Output the (X, Y) coordinate of the center of the cell containing the given text.  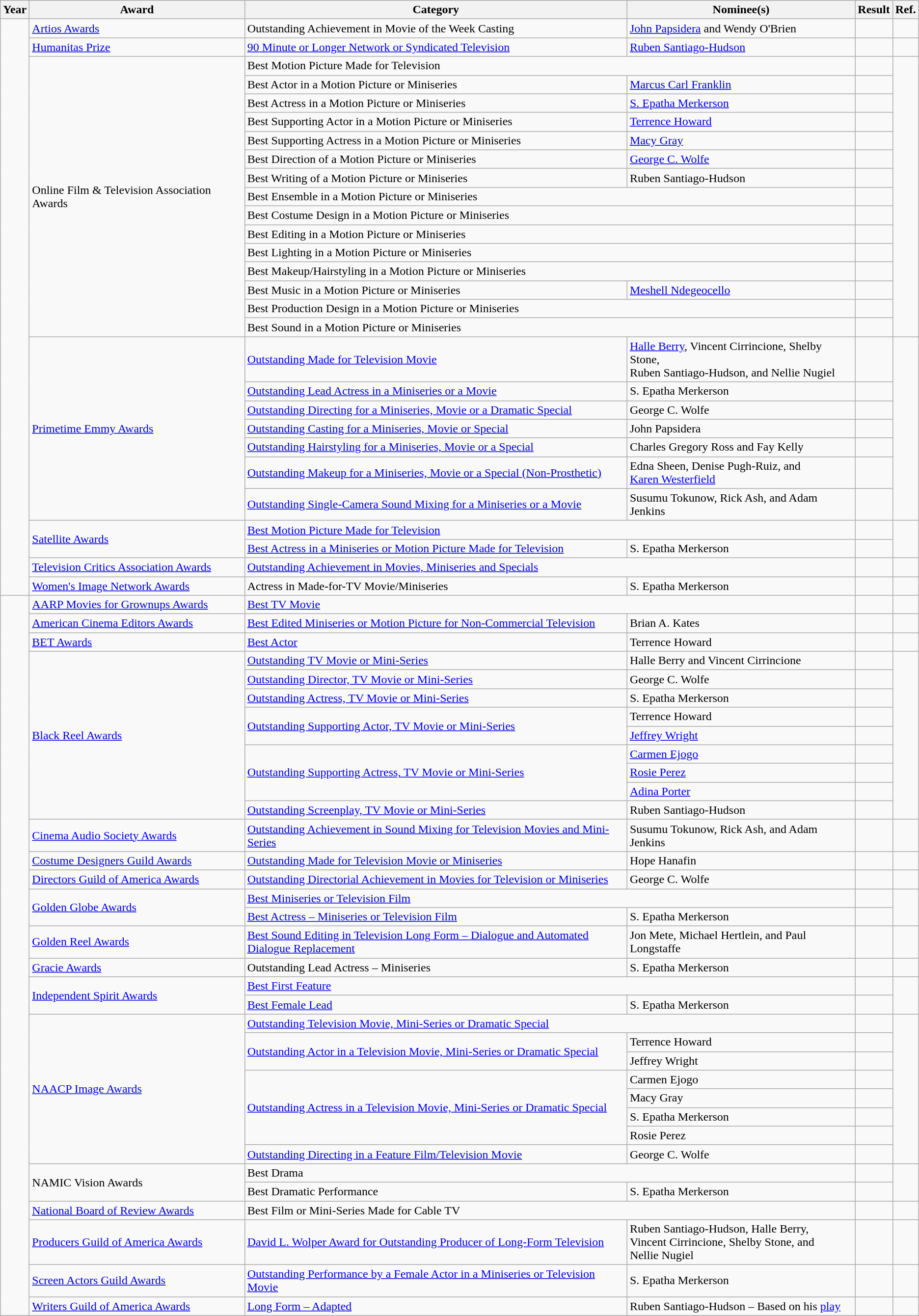
Best Dramatic Performance (436, 1191)
Outstanding Makeup for a Miniseries, Movie or a Special (Non-Prosthetic) (436, 472)
Online Film & Television Association Awards (137, 196)
Marcus Carl Franklin (741, 84)
National Board of Review Awards (137, 1210)
Long Form – Adapted (436, 1306)
Outstanding Director, TV Movie or Mini-Series (436, 679)
Primetime Emmy Awards (137, 429)
Best Supporting Actor in a Motion Picture or Miniseries (436, 122)
Independent Spirit Awards (137, 995)
Writers Guild of America Awards (137, 1306)
Best Music in a Motion Picture or Miniseries (436, 290)
Best Edited Miniseries or Motion Picture for Non-Commercial Television (436, 623)
Best Sound Editing in Television Long Form – Dialogue and Automated Dialogue Replacement (436, 942)
Category (436, 10)
Best Makeup/Hairstyling in a Motion Picture or Miniseries (550, 271)
Television Critics Association Awards (137, 567)
Edna Sheen, Denise Pugh-Ruiz, and Karen Westerfield (741, 472)
Ruben Santiago-Hudson, Halle Berry, Vincent Cirrincione, Shelby Stone, and Nellie Nugiel (741, 1242)
Satellite Awards (137, 539)
Golden Globe Awards (137, 907)
BET Awards (137, 642)
Outstanding Actress, TV Movie or Mini-Series (436, 698)
Result (874, 10)
Outstanding TV Movie or Mini-Series (436, 661)
Outstanding Casting for a Miniseries, Movie or Special (436, 429)
Award (137, 10)
Best Sound in a Motion Picture or Miniseries (550, 327)
Outstanding Performance by a Female Actor in a Miniseries or Television Movie (436, 1281)
Outstanding Directing for a Miniseries, Movie or a Dramatic Special (436, 410)
Outstanding Single-Camera Sound Mixing for a Miniseries or a Movie (436, 505)
Halle Berry and Vincent Cirrincione (741, 661)
Best TV Movie (550, 605)
Charles Gregory Ross and Fay Kelly (741, 447)
Outstanding Directorial Achievement in Movies for Television or Miniseries (436, 879)
Outstanding Lead Actress – Miniseries (436, 967)
Outstanding Screenplay, TV Movie or Mini-Series (436, 810)
Outstanding Hairstyling for a Miniseries, Movie or a Special (436, 447)
Directors Guild of America Awards (137, 879)
Gracie Awards (137, 967)
Best Drama (550, 1173)
Actress in Made-for-TV Movie/Miniseries (436, 586)
Outstanding Television Movie, Mini-Series or Dramatic Special (550, 1023)
Best Costume Design in a Motion Picture or Miniseries (550, 215)
Best Miniseries or Television Film (550, 898)
American Cinema Editors Awards (137, 623)
Outstanding Achievement in Sound Mixing for Television Movies and Mini-Series (436, 835)
David L. Wolper Award for Outstanding Producer of Long-Form Television (436, 1242)
Golden Reel Awards (137, 942)
Best Supporting Actress in a Motion Picture or Miniseries (436, 140)
AARP Movies for Grownups Awards (137, 605)
Outstanding Made for Television Movie or Miniseries (436, 860)
John Papsidera (741, 429)
Best Female Lead (436, 1005)
Producers Guild of America Awards (137, 1242)
90 Minute or Longer Network or Syndicated Television (436, 47)
Outstanding Lead Actress in a Miniseries or a Movie (436, 391)
Jon Mete, Michael Hertlein, and Paul Longstaffe (741, 942)
Best Ensemble in a Motion Picture or Miniseries (550, 196)
Artios Awards (137, 28)
Best Actress in a Miniseries or Motion Picture Made for Television (436, 548)
Ruben Santiago-Hudson – Based on his play (741, 1306)
Costume Designers Guild Awards (137, 860)
Outstanding Supporting Actress, TV Movie or Mini-Series (436, 773)
Best Production Design in a Motion Picture or Miniseries (550, 309)
Halle Berry, Vincent Cirrincione, Shelby Stone, Ruben Santiago-Hudson, and Nellie Nugiel (741, 359)
Outstanding Actress in a Television Movie, Mini-Series or Dramatic Special (436, 1107)
Outstanding Supporting Actor, TV Movie or Mini-Series (436, 726)
Outstanding Directing in a Feature Film/Television Movie (436, 1154)
Best Direction of a Motion Picture or Miniseries (436, 159)
Meshell Ndegeocello (741, 290)
NAACP Image Awards (137, 1089)
Outstanding Actor in a Television Movie, Mini-Series or Dramatic Special (436, 1051)
Best Writing of a Motion Picture or Miniseries (436, 178)
Ref. (905, 10)
Screen Actors Guild Awards (137, 1281)
John Papsidera and Wendy O'Brien (741, 28)
NAMIC Vision Awards (137, 1182)
Hope Hanafin (741, 860)
Black Reel Awards (137, 735)
Nominee(s) (741, 10)
Humanitas Prize (137, 47)
Best First Feature (550, 986)
Best Actor (436, 642)
Outstanding Made for Television Movie (436, 359)
Women's Image Network Awards (137, 586)
Adina Porter (741, 791)
Cinema Audio Society Awards (137, 835)
Brian A. Kates (741, 623)
Best Actress in a Motion Picture or Miniseries (436, 103)
Best Film or Mini-Series Made for Cable TV (550, 1210)
Year (15, 10)
Outstanding Achievement in Movies, Miniseries and Specials (550, 567)
Outstanding Achievement in Movie of the Week Casting (436, 28)
Best Actress – Miniseries or Television Film (436, 917)
Best Lighting in a Motion Picture or Miniseries (550, 253)
Best Actor in a Motion Picture or Miniseries (436, 84)
Best Editing in a Motion Picture or Miniseries (550, 234)
